For the text-containing cell, return its midpoint in (x, y) coordinate format. 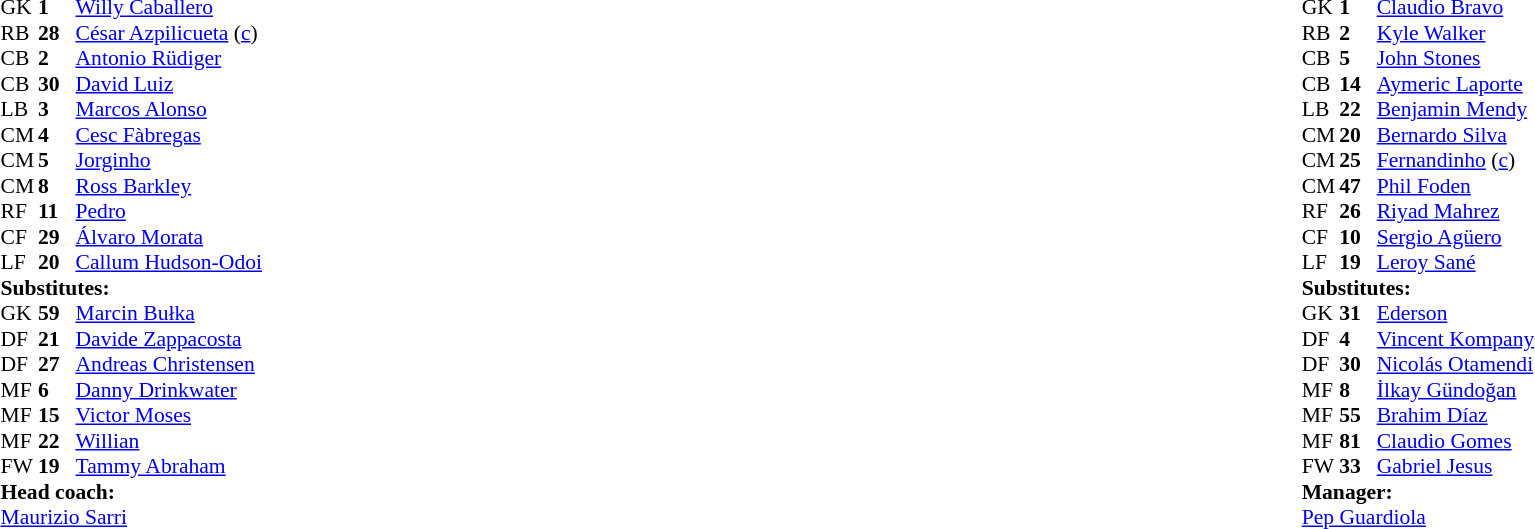
Phil Foden (1456, 186)
47 (1358, 186)
David Luiz (169, 84)
Tammy Abraham (169, 467)
Bernardo Silva (1456, 135)
Manager: (1418, 492)
Antonio Rüdiger (169, 59)
Fernandinho (c) (1456, 161)
Nicolás Otamendi (1456, 365)
28 (57, 33)
Riyad Mahrez (1456, 211)
Victor Moses (169, 415)
Claudio Gomes (1456, 441)
Ross Barkley (169, 186)
César Azpilicueta (c) (169, 33)
Jorginho (169, 161)
Andreas Christensen (169, 365)
55 (1358, 415)
İlkay Gündoğan (1456, 390)
10 (1358, 237)
26 (1358, 211)
3 (57, 109)
81 (1358, 441)
Pedro (169, 211)
11 (57, 211)
6 (57, 390)
Davide Zappacosta (169, 339)
27 (57, 365)
Vincent Kompany (1456, 339)
Danny Drinkwater (169, 390)
Marcos Alonso (169, 109)
59 (57, 313)
Ederson (1456, 313)
Sergio Agüero (1456, 237)
John Stones (1456, 59)
Head coach: (130, 492)
Leroy Sané (1456, 263)
Willian (169, 441)
Cesc Fàbregas (169, 135)
25 (1358, 161)
14 (1358, 84)
Callum Hudson-Odoi (169, 263)
Marcin Bułka (169, 313)
15 (57, 415)
Benjamin Mendy (1456, 109)
Aymeric Laporte (1456, 84)
21 (57, 339)
31 (1358, 313)
Brahim Díaz (1456, 415)
Gabriel Jesus (1456, 467)
Kyle Walker (1456, 33)
33 (1358, 467)
Álvaro Morata (169, 237)
29 (57, 237)
